Return (x, y) of the center of cell containing provided text 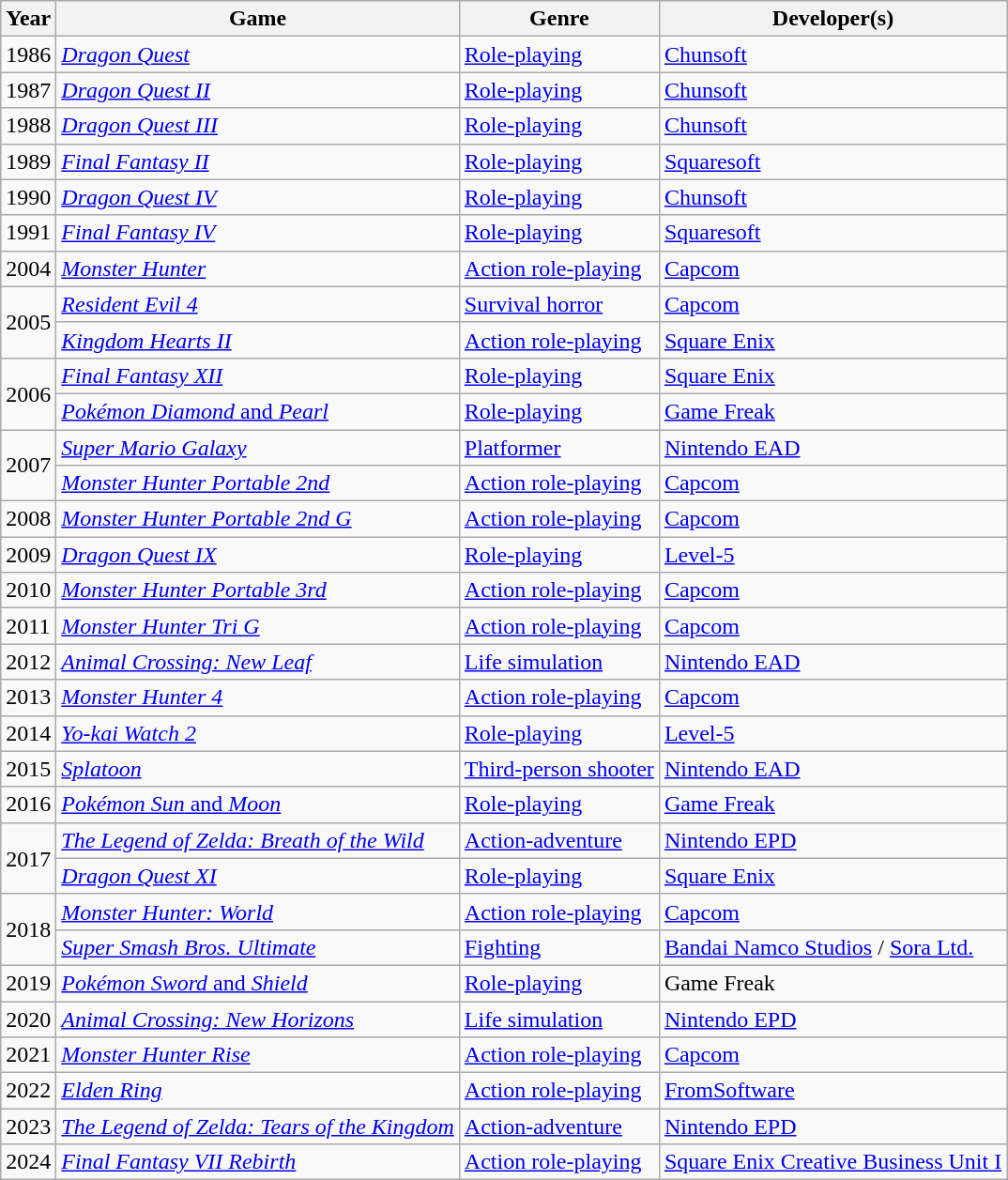
Developer(s) (832, 19)
2021 (28, 1055)
Third-person shooter (559, 769)
2015 (28, 769)
Square Enix Creative Business Unit I (832, 1162)
2023 (28, 1126)
2019 (28, 983)
1990 (28, 197)
Monster Hunter (258, 268)
2006 (28, 393)
Animal Crossing: New Leaf (258, 662)
Dragon Quest (258, 54)
Pokémon Sun and Moon (258, 805)
Monster Hunter Portable 2nd G (258, 519)
2014 (28, 733)
Super Smash Bros. Ultimate (258, 947)
Dragon Quest III (258, 126)
2022 (28, 1091)
The Legend of Zelda: Breath of the Wild (258, 840)
Dragon Quest IV (258, 197)
2020 (28, 1019)
Yo-kai Watch 2 (258, 733)
2018 (28, 929)
Pokémon Diamond and Pearl (258, 411)
2004 (28, 268)
2013 (28, 697)
2009 (28, 555)
1988 (28, 126)
2011 (28, 626)
2017 (28, 858)
Monster Hunter: World (258, 912)
2024 (28, 1162)
2005 (28, 322)
Monster Hunter Portable 2nd (258, 483)
1989 (28, 161)
Elden Ring (258, 1091)
Game (258, 19)
FromSoftware (832, 1091)
Dragon Quest XI (258, 876)
Monster Hunter Tri G (258, 626)
Dragon Quest II (258, 90)
Year (28, 19)
Final Fantasy XII (258, 375)
2007 (28, 466)
Final Fantasy VII Rebirth (258, 1162)
Monster Hunter Portable 3rd (258, 590)
2012 (28, 662)
The Legend of Zelda: Tears of the Kingdom (258, 1126)
2016 (28, 805)
Super Mario Galaxy (258, 448)
Final Fantasy II (258, 161)
Platformer (559, 448)
Survival horror (559, 304)
Genre (559, 19)
Kingdom Hearts II (258, 340)
Bandai Namco Studios / Sora Ltd. (832, 947)
Dragon Quest IX (258, 555)
Animal Crossing: New Horizons (258, 1019)
Monster Hunter 4 (258, 697)
1991 (28, 233)
Fighting (559, 947)
1986 (28, 54)
Pokémon Sword and Shield (258, 983)
Monster Hunter Rise (258, 1055)
Final Fantasy IV (258, 233)
2008 (28, 519)
Splatoon (258, 769)
Resident Evil 4 (258, 304)
1987 (28, 90)
2010 (28, 590)
